Detect which cell encompasses the target text, then output its (x, y) center coordinate. 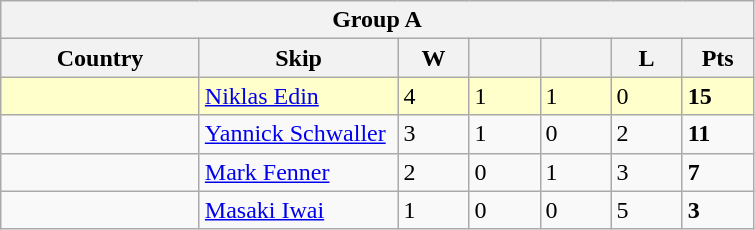
5 (646, 210)
4 (434, 96)
L (646, 58)
Country (100, 58)
Yannick Schwaller (298, 134)
Group A (377, 20)
Masaki Iwai (298, 210)
11 (718, 134)
Skip (298, 58)
Pts (718, 58)
7 (718, 172)
Niklas Edin (298, 96)
Mark Fenner (298, 172)
15 (718, 96)
W (434, 58)
